Detect which cell encompasses the target text, then output its (X, Y) center coordinate. 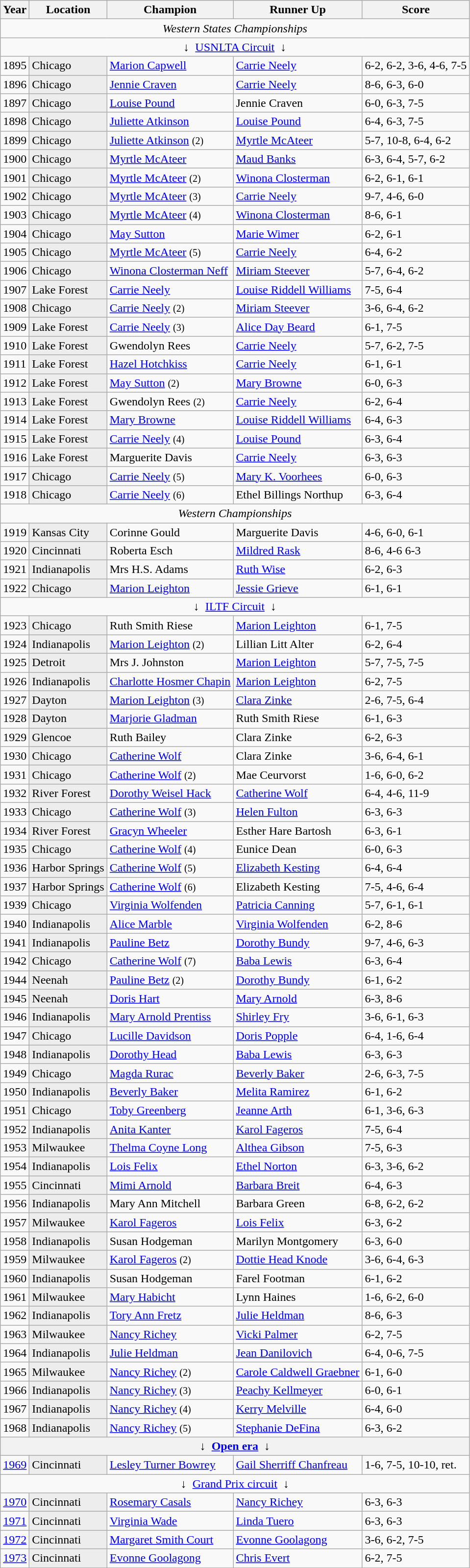
1952 (15, 1129)
Jeanne Arth (298, 1110)
Catherine Wolf (6) (170, 887)
6-2, 8-6 (416, 924)
1899 (15, 140)
1948 (15, 1054)
1946 (15, 1017)
7-5, 6-3 (416, 1148)
Pauline Betz (2) (170, 980)
Lillian Litt Alter (298, 644)
Mimi Arnold (170, 1185)
9-7, 4-6, 6-0 (416, 196)
1968 (15, 1428)
Anita Kanter (170, 1129)
6-4, 6-2 (416, 252)
3-6, 6-4, 6-3 (416, 1260)
4-6, 6-0, 6-1 (416, 532)
Score (416, 10)
Carole Caldwell Graebner (298, 1371)
1940 (15, 924)
1969 (15, 1465)
Myrtle McAteer (5) (170, 252)
1901 (15, 177)
Farel Footman (298, 1278)
Lucille Davidson (170, 1036)
Runner Up (298, 10)
Myrtle McAteer (3) (170, 196)
1921 (15, 570)
8-6, 6-3 (416, 1316)
Nancy Richey (4) (170, 1409)
1939 (15, 905)
1905 (15, 252)
Carrie Neely (2) (170, 308)
1-6, 7-5, 10-10, ret. (416, 1465)
1932 (15, 793)
Linda Tuero (298, 1521)
1900 (15, 159)
Virginia Wade (170, 1521)
Glencoe (68, 737)
1956 (15, 1204)
May Sutton (170, 234)
Alice Day Beard (298, 327)
Althea Gibson (298, 1148)
6-3, 3-6, 6-2 (416, 1167)
Barbara Breit (298, 1185)
Melita Ramirez (298, 1092)
1910 (15, 346)
May Sutton (2) (170, 383)
Magda Rurac (170, 1073)
Marion Capwell (170, 66)
Toby Greenberg (170, 1110)
6-0, 6-3, 7-5 (416, 103)
5-7, 6-1, 6-1 (416, 905)
Marjorie Gladman (170, 719)
1964 (15, 1353)
1926 (15, 681)
Catherine Wolf (3) (170, 812)
1919 (15, 532)
6-4, 0-6, 7-5 (416, 1353)
1909 (15, 327)
1896 (15, 84)
Margaret Smith Court (170, 1540)
Carrie Neely (4) (170, 439)
1944 (15, 980)
1967 (15, 1409)
1959 (15, 1260)
Lynn Haines (298, 1297)
Jean Danilovich (298, 1353)
1961 (15, 1297)
1898 (15, 122)
2-6, 7-5, 6-4 (416, 700)
1941 (15, 943)
1922 (15, 588)
1920 (15, 551)
Hazel Hotchkiss (170, 364)
1929 (15, 737)
1928 (15, 719)
Location (68, 10)
Mary Ann Mitchell (170, 1204)
1945 (15, 998)
1925 (15, 663)
Esther Hare Bartosh (298, 831)
Marion Leighton (2) (170, 644)
3-6, 6-4, 6-1 (416, 756)
Winona Closterman Neff (170, 271)
1947 (15, 1036)
1971 (15, 1521)
Rosemary Casals (170, 1502)
5-7, 7-5, 7-5 (416, 663)
1955 (15, 1185)
1908 (15, 308)
Pauline Betz (170, 943)
1930 (15, 756)
9-7, 4-6, 6-3 (416, 943)
Alice Marble (170, 924)
6-3, 6-4, 5-7, 6-2 (416, 159)
Champion (170, 10)
6-1, 6-3 (416, 719)
1917 (15, 476)
↓ ILTF Circuit ↓ (235, 607)
6-2, 6-1, 6-1 (416, 177)
6-4, 1-6, 6-4 (416, 1036)
1897 (15, 103)
8-6, 6-1 (416, 215)
2-6, 6-3, 7-5 (416, 1073)
1954 (15, 1167)
Lesley Turner Bowrey (170, 1465)
1963 (15, 1334)
1924 (15, 644)
6-8, 6-2, 6-2 (416, 1204)
1911 (15, 364)
1916 (15, 457)
Dottie Head Knode (298, 1260)
6-4, 4-6, 11-9 (416, 793)
Jessie Grieve (298, 588)
Roberta Esch (170, 551)
Mary Arnold Prentiss (170, 1017)
Ruth Bailey (170, 737)
Western Championships (235, 513)
Thelma Coyne Long (170, 1148)
5-7, 10-8, 6-4, 6-2 (416, 140)
1927 (15, 700)
Mary K. Voorhees (298, 476)
8-6, 4-6 6-3 (416, 551)
6-4, 6-3, 7-5 (416, 122)
Marion Leighton (3) (170, 700)
Maud Banks (298, 159)
Gwendolyn Rees (2) (170, 401)
Nancy Richey (3) (170, 1390)
Patricia Canning (298, 905)
Mary Arnold (298, 998)
1895 (15, 66)
1966 (15, 1390)
1907 (15, 290)
6-3, 8-6 (416, 998)
1965 (15, 1371)
Peachy Kellmeyer (298, 1390)
3-6, 6-2, 7-5 (416, 1540)
Dorothy Head (170, 1054)
1951 (15, 1110)
Shirley Fry (298, 1017)
Kansas City (68, 532)
Mildred Rask (298, 551)
Ethel Norton (298, 1167)
Myrtle McAteer (4) (170, 215)
1936 (15, 868)
Dorothy Weisel Hack (170, 793)
Doris Hart (170, 998)
Juliette Atkinson (170, 122)
Year (15, 10)
1918 (15, 495)
1960 (15, 1278)
Mae Ceurvorst (298, 774)
Juliette Atkinson (2) (170, 140)
Mrs J. Johnston (170, 663)
Chris Evert (298, 1558)
1902 (15, 196)
Ruth Wise (298, 570)
Corinne Gould (170, 532)
Catherine Wolf (7) (170, 961)
3-6, 6-1, 6-3 (416, 1017)
Carrie Neely (5) (170, 476)
Catherine Wolf (4) (170, 849)
6-2, 6-2, 3-6, 4-6, 7-5 (416, 66)
1903 (15, 215)
Charlotte Hosmer Chapin (170, 681)
1972 (15, 1540)
1915 (15, 439)
1942 (15, 961)
1949 (15, 1073)
Western States Championships (235, 28)
Carrie Neely (3) (170, 327)
Ethel Billings Northup (298, 495)
↓ Open era ↓ (235, 1446)
1906 (15, 271)
1935 (15, 849)
Myrtle McAteer (2) (170, 177)
1953 (15, 1148)
1913 (15, 401)
5-7, 6-4, 6-2 (416, 271)
1923 (15, 625)
Nancy Richey (5) (170, 1428)
1950 (15, 1092)
Kerry Melville (298, 1409)
1931 (15, 774)
Eunice Dean (298, 849)
6-1, 3-6, 6-3 (416, 1110)
Marie Wimer (298, 234)
5-7, 6-2, 7-5 (416, 346)
6-0, 6-1 (416, 1390)
Detroit (68, 663)
1970 (15, 1502)
1958 (15, 1241)
Catherine Wolf (5) (170, 868)
6-1, 6-0 (416, 1371)
1973 (15, 1558)
Carrie Neely (6) (170, 495)
1933 (15, 812)
1-6, 6-0, 6-2 (416, 774)
3-6, 6-4, 6-2 (416, 308)
1934 (15, 831)
6-3, 6-0 (416, 1241)
Vicki Palmer (298, 1334)
1904 (15, 234)
6-2, 6-1 (416, 234)
Gail Sherriff Chanfreau (298, 1465)
↓ USNLTA Circuit ↓ (235, 47)
Mary Habicht (170, 1297)
7-5, 4-6, 6-4 (416, 887)
Helen Fulton (298, 812)
Gracyn Wheeler (170, 831)
1937 (15, 887)
6-3, 6-1 (416, 831)
Gwendolyn Rees (170, 346)
1912 (15, 383)
Marilyn Montgomery (298, 1241)
Karol Fageros (2) (170, 1260)
1957 (15, 1222)
Catherine Wolf (2) (170, 774)
Stephanie DeFina (298, 1428)
6-4, 6-0 (416, 1409)
Barbara Green (298, 1204)
1962 (15, 1316)
Nancy Richey (2) (170, 1371)
Mrs H.S. Adams (170, 570)
1-6, 6-2, 6-0 (416, 1297)
Tory Ann Fretz (170, 1316)
8-6, 6-3, 6-0 (416, 84)
Doris Popple (298, 1036)
6-4, 6-4 (416, 868)
↓ Grand Prix circuit ↓ (235, 1484)
1914 (15, 420)
